Locate the cell with the specified text and output its [X, Y] center coordinate. 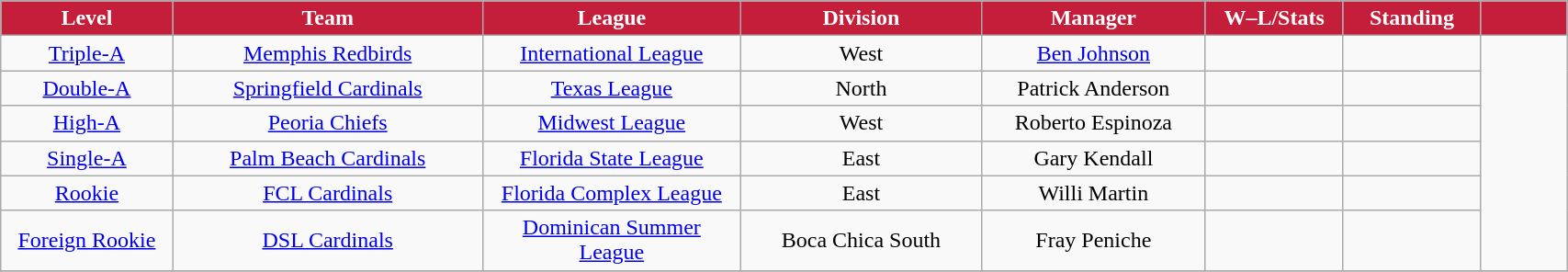
Florida Complex League [612, 193]
Springfield Cardinals [327, 88]
DSL Cardinals [327, 241]
Dominican Summer League [612, 241]
FCL Cardinals [327, 193]
Fray Peniche [1094, 241]
Standing [1412, 18]
Rookie [86, 193]
Palm Beach Cardinals [327, 158]
Manager [1094, 18]
Florida State League [612, 158]
Triple-A [86, 53]
Division [861, 18]
Willi Martin [1094, 193]
Roberto Espinoza [1094, 123]
High-A [86, 123]
Boca Chica South [861, 241]
Double-A [86, 88]
Patrick Anderson [1094, 88]
Ben Johnson [1094, 53]
Texas League [612, 88]
League [612, 18]
Single-A [86, 158]
International League [612, 53]
Level [86, 18]
North [861, 88]
Midwest League [612, 123]
Memphis Redbirds [327, 53]
Foreign Rookie [86, 241]
Team [327, 18]
W–L/Stats [1274, 18]
Gary Kendall [1094, 158]
Peoria Chiefs [327, 123]
